Capture the cell that displays the provided text and extract its (X, Y) central coordinate. 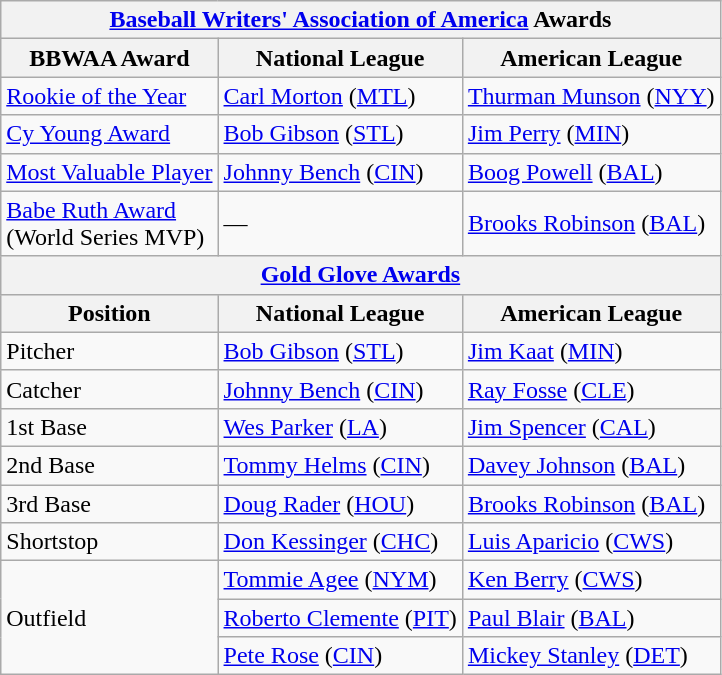
Baseball Writers' Association of America Awards (360, 20)
Luis Aparicio (CWS) (591, 542)
BBWAA Award (110, 58)
Mickey Stanley (DET) (591, 656)
Thurman Munson (NYY) (591, 96)
Pete Rose (CIN) (340, 656)
Doug Rader (HOU) (340, 503)
Pitcher (110, 351)
3rd Base (110, 503)
2nd Base (110, 465)
Jim Perry (MIN) (591, 134)
Outfield (110, 618)
1st Base (110, 427)
Roberto Clemente (PIT) (340, 618)
Paul Blair (BAL) (591, 618)
Babe Ruth Award(World Series MVP) (110, 224)
Tommie Agee (NYM) (340, 580)
Boog Powell (BAL) (591, 172)
Rookie of the Year (110, 96)
Don Kessinger (CHC) (340, 542)
— (340, 224)
Tommy Helms (CIN) (340, 465)
Ken Berry (CWS) (591, 580)
Jim Spencer (CAL) (591, 427)
Position (110, 313)
Gold Glove Awards (360, 275)
Shortstop (110, 542)
Catcher (110, 389)
Most Valuable Player (110, 172)
Ray Fosse (CLE) (591, 389)
Cy Young Award (110, 134)
Carl Morton (MTL) (340, 96)
Jim Kaat (MIN) (591, 351)
Davey Johnson (BAL) (591, 465)
Wes Parker (LA) (340, 427)
